For the text-containing cell, return its midpoint in (X, Y) coordinate format. 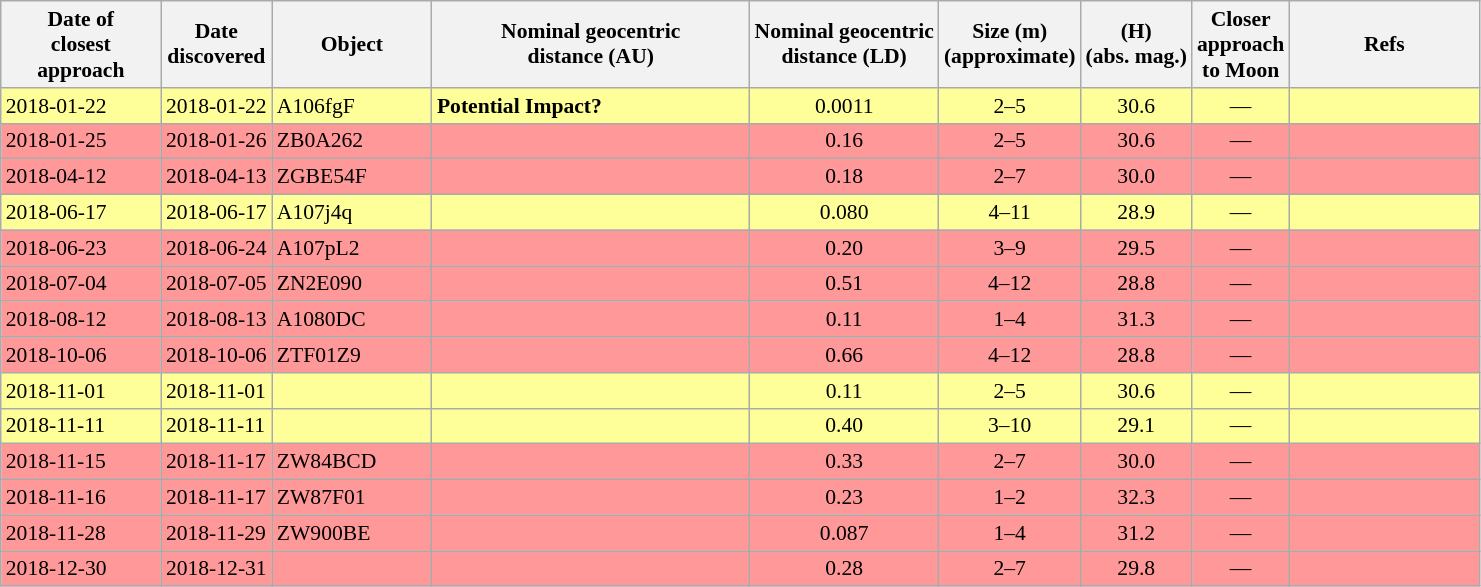
3–9 (1010, 248)
31.3 (1136, 320)
2018-04-13 (216, 177)
29.8 (1136, 569)
3–10 (1010, 426)
0.0011 (844, 106)
Refs (1384, 44)
Nominal geocentricdistance (AU) (591, 44)
2018-07-04 (81, 284)
0.66 (844, 355)
2018-06-23 (81, 248)
Datediscovered (216, 44)
ZN2E090 (352, 284)
Nominal geocentricdistance (LD) (844, 44)
ZB0A262 (352, 141)
2018-01-25 (81, 141)
1–2 (1010, 498)
2018-12-30 (81, 569)
ZW87F01 (352, 498)
29.1 (1136, 426)
Date ofclosestapproach (81, 44)
0.33 (844, 462)
32.3 (1136, 498)
2018-01-26 (216, 141)
2018-04-12 (81, 177)
28.9 (1136, 213)
A1080DC (352, 320)
Object (352, 44)
2018-11-29 (216, 533)
Closerapproachto Moon (1240, 44)
29.5 (1136, 248)
ZTF01Z9 (352, 355)
2018-12-31 (216, 569)
0.28 (844, 569)
2018-08-12 (81, 320)
0.080 (844, 213)
0.40 (844, 426)
0.18 (844, 177)
ZW900BE (352, 533)
Potential Impact? (591, 106)
31.2 (1136, 533)
2018-06-24 (216, 248)
A107j4q (352, 213)
ZW84BCD (352, 462)
2018-11-28 (81, 533)
2018-07-05 (216, 284)
2018-11-15 (81, 462)
2018-11-16 (81, 498)
0.20 (844, 248)
0.087 (844, 533)
0.51 (844, 284)
A106fgF (352, 106)
2018-08-13 (216, 320)
0.23 (844, 498)
ZGBE54F (352, 177)
Size (m)(approximate) (1010, 44)
A107pL2 (352, 248)
4–11 (1010, 213)
(H)(abs. mag.) (1136, 44)
0.16 (844, 141)
